Return (X, Y) of the center of cell containing provided text 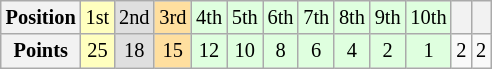
4 (352, 51)
12 (209, 51)
4th (209, 17)
1st (98, 17)
8th (352, 17)
6 (316, 51)
10 (245, 51)
5th (245, 17)
Points (41, 51)
7th (316, 17)
9th (388, 17)
15 (172, 51)
Position (41, 17)
18 (134, 51)
8 (281, 51)
25 (98, 51)
2nd (134, 17)
1 (429, 51)
3rd (172, 17)
10th (429, 17)
6th (281, 17)
